From the cell containing the given text, extract its center point as [X, Y] coordinate. 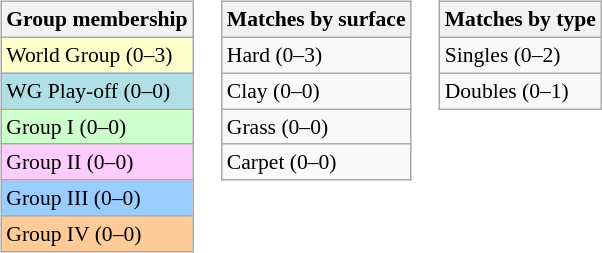
Carpet (0–0) [316, 162]
Doubles (0–1) [520, 91]
Grass (0–0) [316, 127]
World Group (0–3) [96, 55]
Group IV (0–0) [96, 234]
Group membership [96, 20]
Clay (0–0) [316, 91]
Matches by surface [316, 20]
Group I (0–0) [96, 127]
Singles (0–2) [520, 55]
Matches by type [520, 20]
Hard (0–3) [316, 55]
Group III (0–0) [96, 198]
WG Play-off (0–0) [96, 91]
Group II (0–0) [96, 162]
